Provide the [x, y] coordinate of the cell's center where the given text is located.  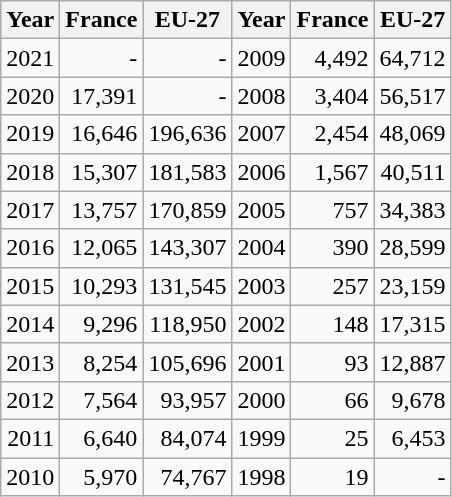
2021 [30, 58]
15,307 [102, 172]
12,887 [412, 362]
2001 [262, 362]
170,859 [188, 210]
6,640 [102, 438]
143,307 [188, 248]
2015 [30, 286]
28,599 [412, 248]
2020 [30, 96]
74,767 [188, 477]
93 [332, 362]
40,511 [412, 172]
757 [332, 210]
17,391 [102, 96]
131,545 [188, 286]
66 [332, 400]
390 [332, 248]
148 [332, 324]
1,567 [332, 172]
10,293 [102, 286]
2000 [262, 400]
181,583 [188, 172]
118,950 [188, 324]
2006 [262, 172]
2012 [30, 400]
34,383 [412, 210]
16,646 [102, 134]
17,315 [412, 324]
2008 [262, 96]
48,069 [412, 134]
19 [332, 477]
2005 [262, 210]
2,454 [332, 134]
196,636 [188, 134]
2014 [30, 324]
2011 [30, 438]
2009 [262, 58]
1999 [262, 438]
3,404 [332, 96]
2002 [262, 324]
2004 [262, 248]
2013 [30, 362]
2019 [30, 134]
25 [332, 438]
84,074 [188, 438]
2007 [262, 134]
9,678 [412, 400]
6,453 [412, 438]
8,254 [102, 362]
2017 [30, 210]
13,757 [102, 210]
4,492 [332, 58]
23,159 [412, 286]
2016 [30, 248]
2018 [30, 172]
7,564 [102, 400]
93,957 [188, 400]
1998 [262, 477]
257 [332, 286]
2003 [262, 286]
5,970 [102, 477]
2010 [30, 477]
9,296 [102, 324]
12,065 [102, 248]
105,696 [188, 362]
56,517 [412, 96]
64,712 [412, 58]
